For the text-containing cell, return its midpoint in (X, Y) coordinate format. 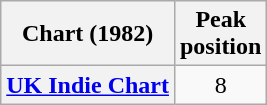
8 (220, 85)
Peakposition (220, 34)
Chart (1982) (88, 34)
UK Indie Chart (88, 85)
